Provide the [X, Y] coordinate of the cell's center where the given text is located.  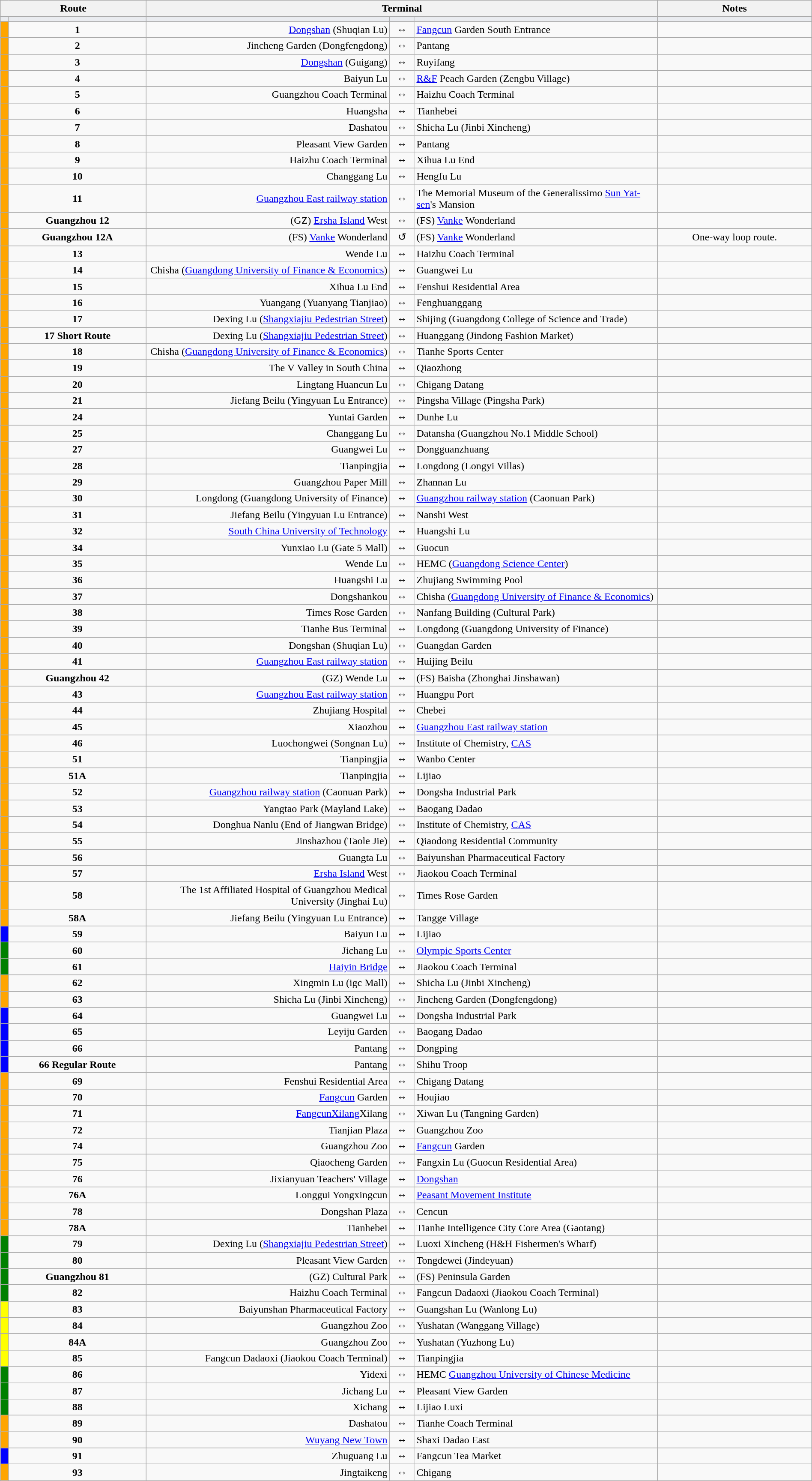
21 [78, 401]
Guangzhou 42 [78, 678]
Wuyang New Town [268, 1440]
34 [78, 547]
Xingmin Lu (igc Mall) [268, 983]
Notes [734, 9]
Datansha (Guangzhou No.1 Middle School) [536, 433]
31 [78, 515]
Zhuguang Lu [268, 1456]
69 [78, 1081]
80 [78, 1260]
84 [78, 1325]
Huangsha [268, 111]
R&F Peach Garden (Zengbu Village) [536, 78]
37 [78, 596]
Yushatan (Wanggang Village) [536, 1325]
40 [78, 645]
Huanggang (Jindong Fashion Market) [536, 336]
HEMC Guangzhou University of Chinese Medicine [536, 1374]
76 [78, 1179]
93 [78, 1472]
64 [78, 1016]
Tianhe Bus Terminal [268, 629]
Guangzhou Coach Terminal [268, 95]
51A [78, 776]
32 [78, 531]
4 [78, 78]
Fangxin Lu (Guocun Residential Area) [536, 1163]
3 [78, 62]
11 [78, 198]
17 Short Route [78, 336]
Haiyin Bridge [268, 967]
27 [78, 450]
83 [78, 1309]
(FS) Baisha (Zhonghai Jinshawan) [536, 678]
43 [78, 694]
Xichang [268, 1407]
Fangcun Tea Market [536, 1456]
Donghua Nanlu (End of Jiangwan Bridge) [268, 824]
16 [78, 303]
9 [78, 160]
Guangzhou Paper Mill [268, 482]
Terminal [402, 9]
Dunhe Lu [536, 417]
75 [78, 1163]
Houjiao [536, 1097]
36 [78, 580]
51 [78, 759]
Tianjian Plaza [268, 1130]
Leyiju Garden [268, 1032]
Yunxiao Lu (Gate 5 Mall) [268, 547]
Shaxi Dadao East [536, 1440]
72 [78, 1130]
39 [78, 629]
30 [78, 498]
70 [78, 1097]
Guangshan Lu (Wanlong Lu) [536, 1309]
52 [78, 792]
Ruyifang [536, 62]
28 [78, 466]
Hengfu Lu [536, 176]
79 [78, 1244]
Jinshazhou (Taole Jie) [268, 841]
Qiaocheng Garden [268, 1163]
Tianhe Intelligence City Core Area (Gaotang) [536, 1228]
24 [78, 417]
14 [78, 270]
66 Regular Route [78, 1064]
One-way loop route. [734, 237]
25 [78, 433]
Zhujiang Hospital [268, 711]
(GZ) Cultural Park [268, 1277]
29 [78, 482]
(GZ) Ersha Island West [268, 221]
Shijing (Guangdong College of Science and Trade) [536, 319]
Longdong (Longyi Villas) [536, 466]
56 [78, 857]
Jixianyuan Teachers' Village [268, 1179]
8 [78, 144]
76A [78, 1195]
78A [78, 1228]
Xiwan Lu (Tangning Garden) [536, 1113]
7 [78, 127]
(FS) Peninsula Garden [536, 1277]
71 [78, 1113]
Dongguanzhuang [536, 450]
FangcunXilangXilang [268, 1113]
62 [78, 983]
35 [78, 564]
HEMC (Guangdong Science Center) [536, 564]
Shihu Troop [536, 1064]
Zhujiang Swimming Pool [536, 580]
Jingtaikeng [268, 1472]
Guangzhou 81 [78, 1277]
Chebei [536, 711]
57 [78, 874]
1 [78, 30]
6 [78, 111]
82 [78, 1293]
86 [78, 1374]
58 [78, 896]
60 [78, 950]
Tianhe Coach Terminal [536, 1424]
The 1st Affiliated Hospital of Guangzhou Medical University (Jinghai Lu) [268, 896]
Lingtang Huancun Lu [268, 384]
Olympic Sports Center [536, 950]
Wanbo Center [536, 759]
Guangta Lu [268, 857]
Huangpu Port [536, 694]
Ersha Island West [268, 874]
Peasant Movement Institute [536, 1195]
South China University of Technology [268, 531]
65 [78, 1032]
46 [78, 743]
41 [78, 662]
58A [78, 918]
Yidexi [268, 1374]
Tangge Village [536, 918]
Tongdewei (Jindeyuan) [536, 1260]
74 [78, 1146]
38 [78, 613]
Fangcun Garden South Entrance [536, 30]
55 [78, 841]
5 [78, 95]
Cencun [536, 1211]
Lijiao Luxi [536, 1407]
63 [78, 999]
Guangzhou 12 [78, 221]
44 [78, 711]
Yangtao Park (Mayland Lake) [268, 808]
2 [78, 46]
85 [78, 1358]
87 [78, 1391]
Nanshi West [536, 515]
The Memorial Museum of the Generalissimo Sun Yat-sen's Mansion [536, 198]
17 [78, 319]
Qiaozhong [536, 368]
90 [78, 1440]
Dongping [536, 1048]
Dongshankou [268, 596]
Zhannan Lu [536, 482]
66 [78, 1048]
Pingsha Village (Pingsha Park) [536, 401]
18 [78, 352]
89 [78, 1424]
Nanfang Building (Cultural Park) [536, 613]
61 [78, 967]
Luochongwei (Songnan Lu) [268, 743]
Huijing Beilu [536, 662]
Tianhe Sports Center [536, 352]
59 [78, 934]
Guangzhou 12A [78, 237]
84A [78, 1342]
Dongshan (Guigang) [268, 62]
54 [78, 824]
Luoxi Xincheng (H&H Fishermen's Wharf) [536, 1244]
45 [78, 727]
Chigang [536, 1472]
10 [78, 176]
15 [78, 286]
Qiaodong Residential Community [536, 841]
The V Valley in South China [268, 368]
Fenghuanggang [536, 303]
Guangdan Garden [536, 645]
(GZ) Wende Lu [268, 678]
Yushatan (Yuzhong Lu) [536, 1342]
Xiaozhou [268, 727]
↺ [402, 237]
91 [78, 1456]
Yuangang (Yuanyang Tianjiao) [268, 303]
Yuntai Garden [268, 417]
53 [78, 808]
13 [78, 254]
19 [78, 368]
20 [78, 384]
Dongshan [536, 1179]
88 [78, 1407]
Guocun [536, 547]
78 [78, 1211]
Route [74, 9]
Longgui Yongxingcun [268, 1195]
Dongshan Plaza [268, 1211]
